Locate the cell with the specified text and output its (X, Y) center coordinate. 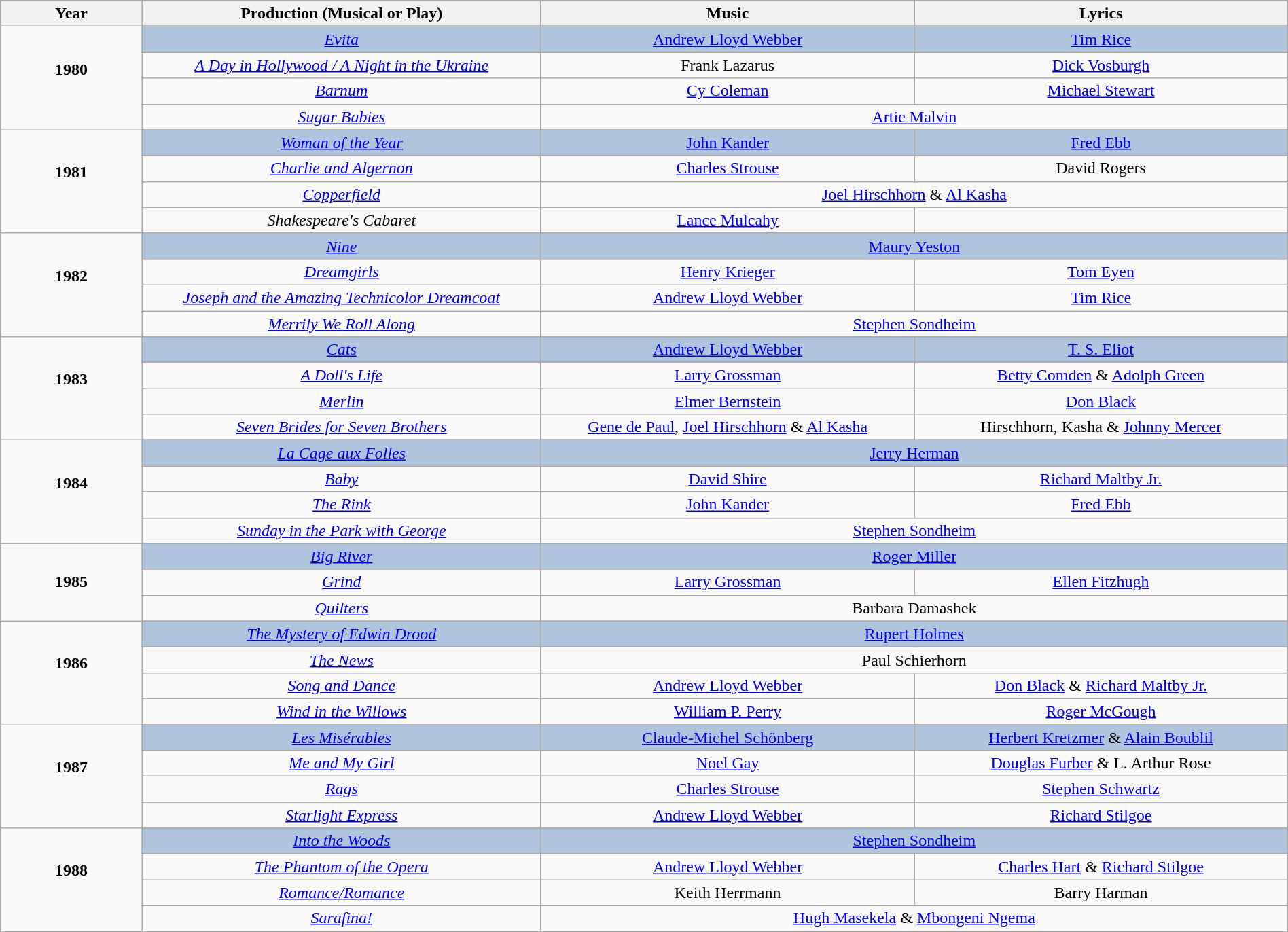
Cy Coleman (727, 91)
1986 (71, 673)
Ellen Fitzhugh (1101, 582)
Sugar Babies (341, 117)
David Shire (727, 479)
Woman of the Year (341, 143)
Frank Lazarus (727, 65)
Dreamgirls (341, 272)
Lance Mulcahy (727, 220)
Grind (341, 582)
Song and Dance (341, 685)
Jerry Herman (914, 453)
Evita (341, 39)
Me and My Girl (341, 764)
Rupert Holmes (914, 634)
Les Misérables (341, 737)
Don Black (1101, 401)
Noel Gay (727, 764)
The Mystery of Edwin Drood (341, 634)
Betty Comden & Adolph Green (1101, 376)
Keith Herrmann (727, 893)
Claude-Michel Schönberg (727, 737)
Nine (341, 246)
La Cage aux Folles (341, 453)
A Doll's Life (341, 376)
Wind in the Willows (341, 711)
Shakespeare's Cabaret (341, 220)
Maury Yeston (914, 246)
Year (71, 14)
Don Black & Richard Maltby Jr. (1101, 685)
1980 (71, 78)
Cats (341, 350)
Elmer Bernstein (727, 401)
Paul Schierhorn (914, 660)
Sunday in the Park with George (341, 531)
Charles Hart & Richard Stilgoe (1101, 867)
Artie Malvin (914, 117)
Production (Musical or Play) (341, 14)
David Rogers (1101, 168)
Richard Stilgoe (1101, 815)
Henry Krieger (727, 272)
Joseph and the Amazing Technicolor Dreamcoat (341, 298)
Richard Maltby Jr. (1101, 479)
Roger McGough (1101, 711)
Sarafina! (341, 918)
Stephen Schwartz (1101, 789)
Merrily We Roll Along (341, 324)
William P. Perry (727, 711)
Into the Woods (341, 841)
A Day in Hollywood / A Night in the Ukraine (341, 65)
Seven Brides for Seven Brothers (341, 427)
The Phantom of the Opera (341, 867)
Rags (341, 789)
Copperfield (341, 194)
Barnum (341, 91)
Starlight Express (341, 815)
Hugh Masekela & Mbongeni Ngema (914, 918)
1983 (71, 389)
The Rink (341, 505)
Baby (341, 479)
1985 (71, 582)
Big River (341, 556)
The News (341, 660)
Hirschhorn, Kasha & Johnny Mercer (1101, 427)
Douglas Furber & L. Arthur Rose (1101, 764)
T. S. Eliot (1101, 350)
1981 (71, 181)
Music (727, 14)
Roger Miller (914, 556)
1987 (71, 776)
Tom Eyen (1101, 272)
Lyrics (1101, 14)
Gene de Paul, Joel Hirschhorn & Al Kasha (727, 427)
1982 (71, 285)
Quilters (341, 608)
Merlin (341, 401)
Charlie and Algernon (341, 168)
Joel Hirschhorn & Al Kasha (914, 194)
Barry Harman (1101, 893)
1988 (71, 880)
Michael Stewart (1101, 91)
Herbert Kretzmer & Alain Boublil (1101, 737)
Romance/Romance (341, 893)
Barbara Damashek (914, 608)
1984 (71, 492)
Dick Vosburgh (1101, 65)
